Return [X, Y] of the center of cell containing provided text 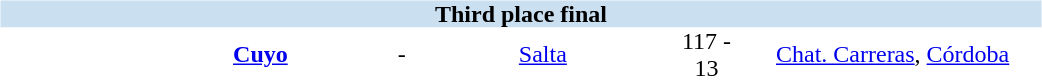
Chat. Carreras, Córdoba [893, 55]
Cuyo [260, 55]
Salta [544, 55]
- [402, 55]
Third place final [520, 14]
117 - 13 [706, 55]
